Identify which cell holds the provided text, then report its (X, Y) central coordinate. 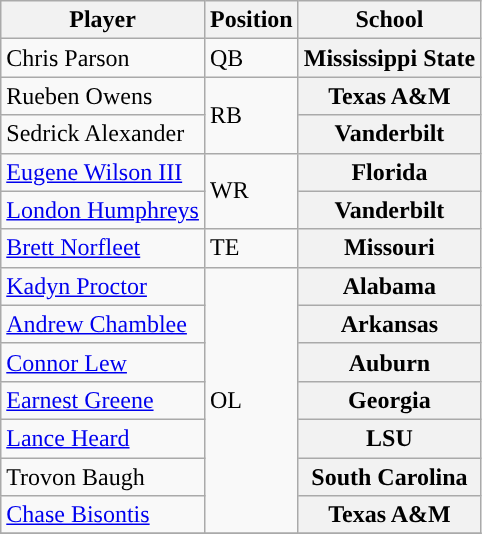
Player (103, 20)
Chase Bisontis (103, 515)
Florida (389, 172)
OL (251, 400)
London Humphreys (103, 210)
Position (251, 20)
Lance Heard (103, 438)
Eugene Wilson III (103, 172)
RB (251, 115)
Chris Parson (103, 58)
South Carolina (389, 477)
Mississippi State (389, 58)
Brett Norfleet (103, 248)
QB (251, 58)
School (389, 20)
Missouri (389, 248)
Kadyn Proctor (103, 286)
Rueben Owens (103, 96)
Trovon Baugh (103, 477)
Sedrick Alexander (103, 134)
Arkansas (389, 324)
Alabama (389, 286)
Connor Lew (103, 362)
LSU (389, 438)
TE (251, 248)
Andrew Chamblee (103, 324)
WR (251, 191)
Earnest Greene (103, 400)
Georgia (389, 400)
Auburn (389, 362)
